Output the (x, y) coordinate of the center of the cell containing the given text.  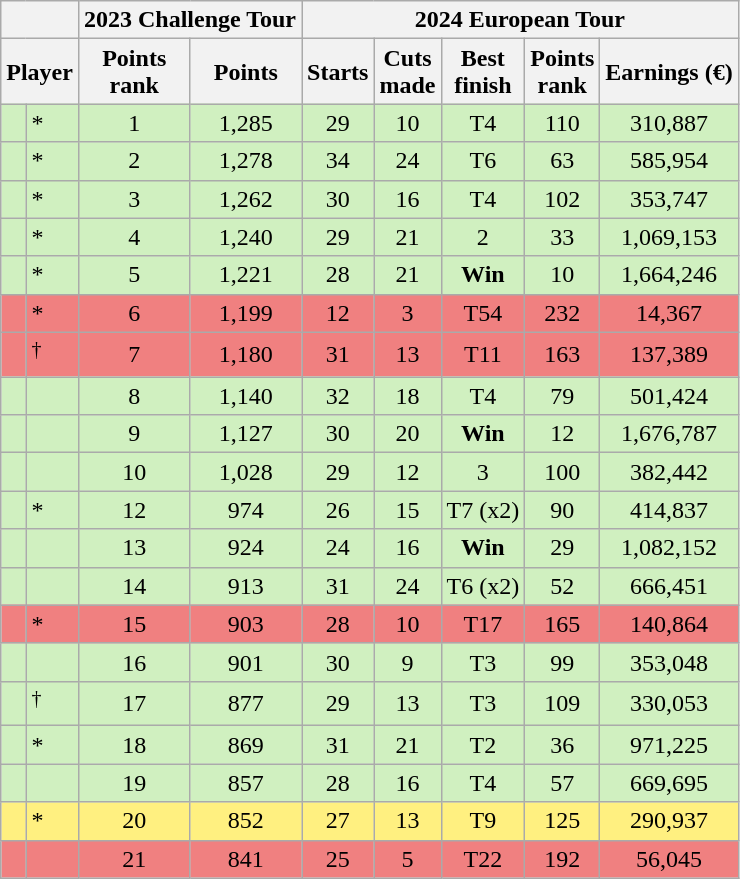
903 (246, 624)
T22 (483, 859)
90 (562, 510)
1,140 (246, 396)
Starts (338, 72)
1,676,787 (669, 434)
353,048 (669, 662)
6 (134, 313)
T9 (483, 821)
17 (134, 704)
924 (246, 548)
310,887 (669, 123)
330,053 (669, 704)
1,069,153 (669, 237)
232 (562, 313)
33 (562, 237)
79 (562, 396)
1,127 (246, 434)
353,747 (669, 199)
T17 (483, 624)
1,240 (246, 237)
32 (338, 396)
T6 (x2) (483, 586)
Earnings (€) (669, 72)
1,285 (246, 123)
137,389 (669, 354)
1,199 (246, 313)
100 (562, 472)
Player (40, 72)
877 (246, 704)
T11 (483, 354)
1,278 (246, 161)
1,180 (246, 354)
99 (562, 662)
585,954 (669, 161)
1,262 (246, 199)
19 (134, 783)
382,442 (669, 472)
1,664,246 (669, 275)
4 (134, 237)
414,837 (669, 510)
Points (246, 72)
901 (246, 662)
140,864 (669, 624)
974 (246, 510)
34 (338, 161)
27 (338, 821)
14,367 (669, 313)
971,225 (669, 745)
1 (134, 123)
56,045 (669, 859)
165 (562, 624)
163 (562, 354)
913 (246, 586)
666,451 (669, 586)
T2 (483, 745)
63 (562, 161)
36 (562, 745)
669,695 (669, 783)
852 (246, 821)
57 (562, 783)
2024 European Tour (520, 20)
869 (246, 745)
1,082,152 (669, 548)
1,221 (246, 275)
Cutsmade (408, 72)
14 (134, 586)
Bestfinish (483, 72)
125 (562, 821)
T6 (483, 161)
102 (562, 199)
52 (562, 586)
25 (338, 859)
109 (562, 704)
841 (246, 859)
7 (134, 354)
26 (338, 510)
T7 (x2) (483, 510)
1,028 (246, 472)
2023 Challenge Tour (190, 20)
T54 (483, 313)
290,937 (669, 821)
857 (246, 783)
110 (562, 123)
192 (562, 859)
501,424 (669, 396)
8 (134, 396)
